Locate the cell with the specified text and output its [x, y] center coordinate. 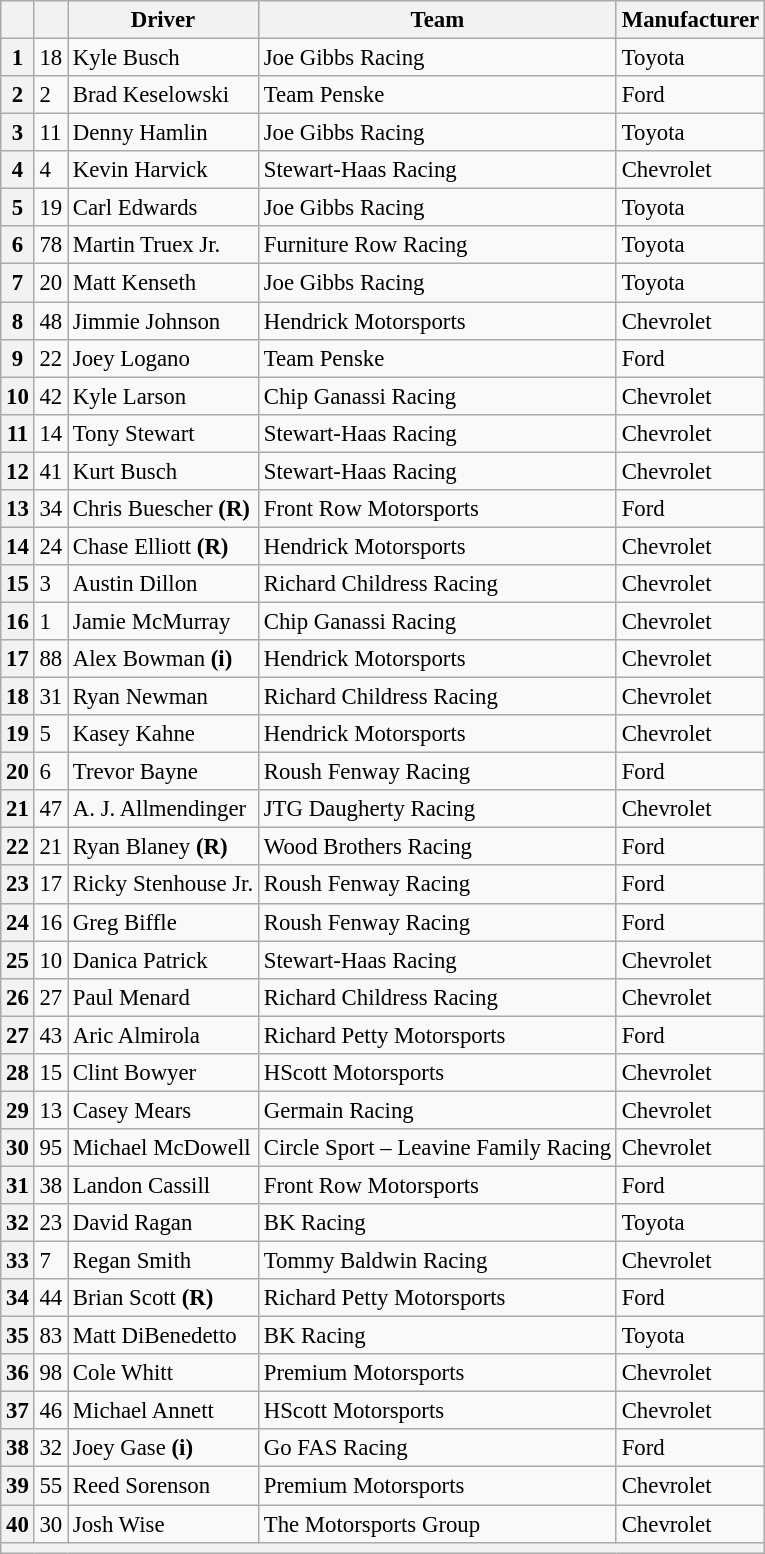
Ricky Stenhouse Jr. [164, 885]
Matt Kenseth [164, 283]
Matt DiBenedetto [164, 1336]
Jimmie Johnson [164, 321]
Michael Annett [164, 1411]
Go FAS Racing [437, 1449]
Austin Dillon [164, 584]
A. J. Allmendinger [164, 809]
48 [50, 321]
Michael McDowell [164, 1148]
55 [50, 1486]
40 [18, 1524]
95 [50, 1148]
29 [18, 1110]
Carl Edwards [164, 208]
Kurt Busch [164, 471]
Brian Scott (R) [164, 1298]
Brad Keselowski [164, 95]
46 [50, 1411]
Ryan Newman [164, 697]
Furniture Row Racing [437, 245]
39 [18, 1486]
43 [50, 1035]
Tommy Baldwin Racing [437, 1261]
Kyle Larson [164, 396]
Team [437, 20]
78 [50, 245]
David Ragan [164, 1223]
Casey Mears [164, 1110]
36 [18, 1373]
Circle Sport – Leavine Family Racing [437, 1148]
Jamie McMurray [164, 621]
41 [50, 471]
Denny Hamlin [164, 133]
Martin Truex Jr. [164, 245]
Kyle Busch [164, 58]
Clint Bowyer [164, 1073]
Landon Cassill [164, 1185]
Greg Biffle [164, 922]
Danica Patrick [164, 960]
Wood Brothers Racing [437, 847]
JTG Daugherty Racing [437, 809]
88 [50, 659]
28 [18, 1073]
Germain Racing [437, 1110]
Joey Gase (i) [164, 1449]
Tony Stewart [164, 433]
Kevin Harvick [164, 170]
8 [18, 321]
Chris Buescher (R) [164, 509]
Cole Whitt [164, 1373]
26 [18, 997]
Chase Elliott (R) [164, 546]
47 [50, 809]
Paul Menard [164, 997]
83 [50, 1336]
Kasey Kahne [164, 734]
37 [18, 1411]
Regan Smith [164, 1261]
Aric Almirola [164, 1035]
Ryan Blaney (R) [164, 847]
The Motorsports Group [437, 1524]
Joey Logano [164, 358]
98 [50, 1373]
44 [50, 1298]
Manufacturer [690, 20]
Reed Sorenson [164, 1486]
Driver [164, 20]
42 [50, 396]
9 [18, 358]
Trevor Bayne [164, 772]
Josh Wise [164, 1524]
25 [18, 960]
35 [18, 1336]
33 [18, 1261]
12 [18, 471]
Alex Bowman (i) [164, 659]
